Scan for the cell matching the given text and deliver its [X, Y] coordinate at center. 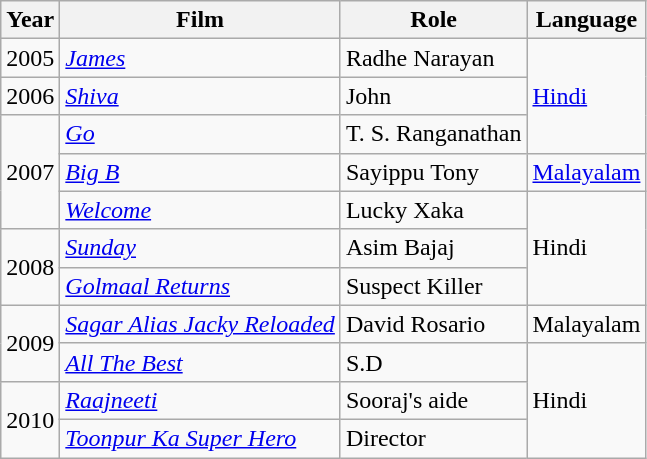
Sooraj's aide [434, 400]
Radhe Narayan [434, 58]
2010 [30, 419]
Raajneeti [200, 400]
Big B [200, 172]
S.D [434, 362]
Year [30, 20]
Director [434, 438]
Film [200, 20]
2005 [30, 58]
Go [200, 134]
Welcome [200, 210]
Sayippu Tony [434, 172]
Lucky Xaka [434, 210]
Asim Bajaj [434, 248]
Shiva [200, 96]
Toonpur Ka Super Hero [200, 438]
2009 [30, 343]
John [434, 96]
All The Best [200, 362]
David Rosario [434, 324]
2007 [30, 172]
T. S. Ranganathan [434, 134]
Language [586, 20]
2008 [30, 267]
Sunday [200, 248]
James [200, 58]
Suspect Killer [434, 286]
Sagar Alias Jacky Reloaded [200, 324]
Golmaal Returns [200, 286]
2006 [30, 96]
Role [434, 20]
